Locate the cell with the specified text and output its [X, Y] center coordinate. 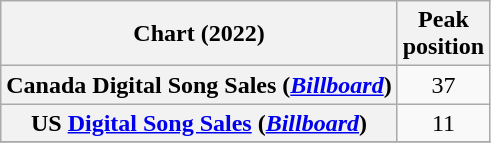
37 [443, 85]
US Digital Song Sales (Billboard) [199, 123]
Chart (2022) [199, 34]
11 [443, 123]
Peakposition [443, 34]
Canada Digital Song Sales (Billboard) [199, 85]
